Provide the (x, y) coordinate of the cell's center where the given text is located.  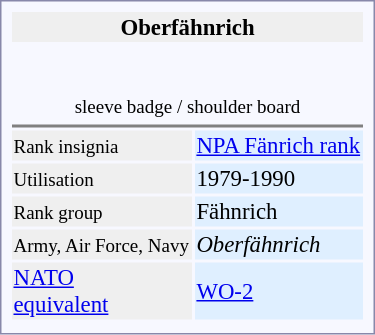
NPA Fänrich rank (279, 145)
Utilisation (102, 179)
Rank insignia (102, 145)
Rank group (102, 211)
Army, Air Force, Navy (102, 245)
WO-2 (279, 290)
NATOequivalent (102, 290)
Fähnrich (279, 211)
1979-1990 (279, 179)
